Locate the cell with the specified text and output its [X, Y] center coordinate. 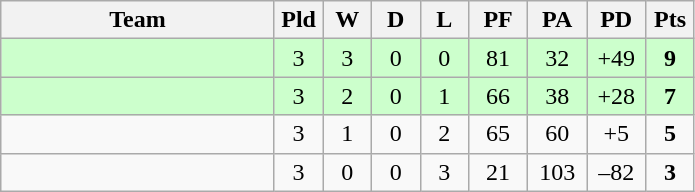
66 [498, 96]
Team [138, 20]
65 [498, 134]
5 [670, 134]
21 [498, 172]
–82 [616, 172]
D [396, 20]
PA [558, 20]
81 [498, 58]
+5 [616, 134]
L [444, 20]
+49 [616, 58]
103 [558, 172]
W [348, 20]
9 [670, 58]
PD [616, 20]
Pts [670, 20]
7 [670, 96]
PF [498, 20]
38 [558, 96]
+28 [616, 96]
Pld [298, 20]
32 [558, 58]
60 [558, 134]
